Detect which cell encompasses the target text, then output its [X, Y] center coordinate. 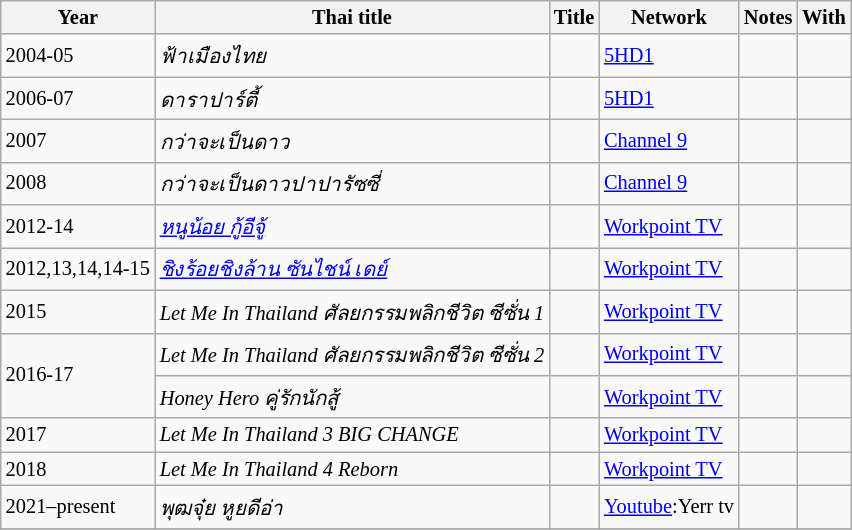
Network [669, 17]
2016-17 [78, 376]
Title [574, 17]
2015 [78, 312]
ชิงร้อยชิงล้าน ซันไชน์ เดย์ [352, 268]
2012,13,14,14-15 [78, 268]
Let Me In Thailand ศัลยกรรมพลิกชีวิต ซีซั่น 2 [352, 354]
Let Me In Thailand ศัลยกรรมพลิกชีวิต ซีซั่น 1 [352, 312]
กว่าจะเป็นดาวปาปารัซซี่ [352, 184]
กว่าจะเป็นดาว [352, 140]
Let Me In Thailand 4 Reborn [352, 469]
Honey Hero คู่รักนักสู้ [352, 396]
2008 [78, 184]
Year [78, 17]
Youtube:Yerr tv [669, 506]
2006-07 [78, 98]
With [824, 17]
ดาราปาร์ตี้ [352, 98]
2018 [78, 469]
ฟ้าเมืองไทย [352, 56]
Thai title [352, 17]
พุฒจุ๋ย หูยดีอ่า [352, 506]
2004-05 [78, 56]
หนูน้อย กู้อีจู้ [352, 226]
Notes [768, 17]
2007 [78, 140]
2021–present [78, 506]
Let Me In Thailand 3 BIG CHANGE [352, 435]
2012-14 [78, 226]
2017 [78, 435]
